Output the [x, y] coordinate of the center of the cell containing the given text.  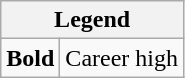
Career high [122, 58]
Bold [30, 58]
Legend [92, 20]
